Pinpoint the cell where the given text exists, returning its [X, Y] midpoint coordinate. 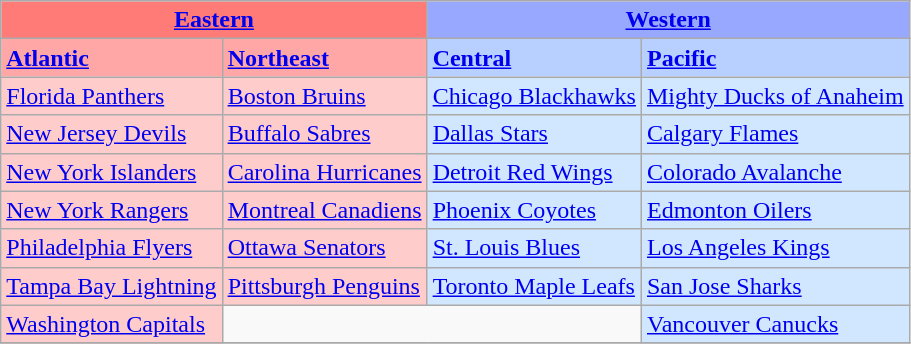
Western [668, 20]
Florida Panthers [112, 96]
San Jose Sharks [775, 286]
Pittsburgh Penguins [324, 286]
Eastern [214, 20]
Toronto Maple Leafs [534, 286]
Los Angeles Kings [775, 248]
St. Louis Blues [534, 248]
Central [534, 58]
Edmonton Oilers [775, 210]
Boston Bruins [324, 96]
Pacific [775, 58]
Montreal Canadiens [324, 210]
Carolina Hurricanes [324, 172]
Mighty Ducks of Anaheim [775, 96]
Philadelphia Flyers [112, 248]
Colorado Avalanche [775, 172]
Tampa Bay Lightning [112, 286]
Vancouver Canucks [775, 324]
Calgary Flames [775, 134]
Chicago Blackhawks [534, 96]
Detroit Red Wings [534, 172]
Washington Capitals [112, 324]
Buffalo Sabres [324, 134]
New York Rangers [112, 210]
Dallas Stars [534, 134]
Northeast [324, 58]
New Jersey Devils [112, 134]
Phoenix Coyotes [534, 210]
New York Islanders [112, 172]
Atlantic [112, 58]
Ottawa Senators [324, 248]
